Detect which cell encompasses the target text, then output its (x, y) center coordinate. 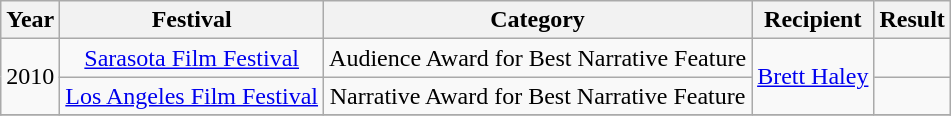
2010 (30, 77)
Audience Award for Best Narrative Feature (538, 58)
Narrative Award for Best Narrative Feature (538, 96)
Los Angeles Film Festival (192, 96)
Sarasota Film Festival (192, 58)
Brett Haley (813, 77)
Festival (192, 20)
Category (538, 20)
Result (912, 20)
Year (30, 20)
Recipient (813, 20)
